Return the (X, Y) coordinate for the center point of the cell that contains the specified text.  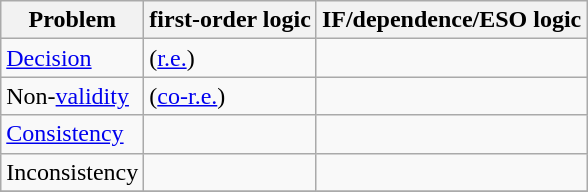
Non-validity (72, 96)
Inconsistency (72, 172)
IF/dependence/ESO logic (451, 20)
Problem (72, 20)
Decision (72, 58)
(r.e.) (230, 58)
first-order logic (230, 20)
(co-r.e.) (230, 96)
Consistency (72, 134)
